Detect which cell encompasses the target text, then output its [x, y] center coordinate. 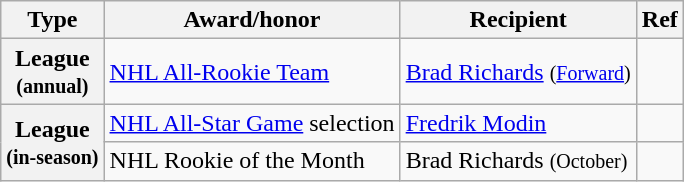
NHL Rookie of the Month [252, 161]
Brad Richards (October) [518, 161]
League(annual) [52, 72]
Type [52, 20]
Fredrik Modin [518, 123]
Award/honor [252, 20]
League(in-season) [52, 142]
NHL All-Star Game selection [252, 123]
Brad Richards (Forward) [518, 72]
NHL All-Rookie Team [252, 72]
Recipient [518, 20]
Ref [660, 20]
